Find where the given text appears and provide that cell's center as [X, Y] coordinate. 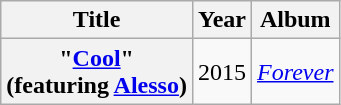
Title [97, 20]
Album [296, 20]
Year [222, 20]
Forever [296, 72]
"Cool"(featuring Alesso) [97, 72]
2015 [222, 72]
